Pinpoint the cell where the given text exists, returning its (X, Y) midpoint coordinate. 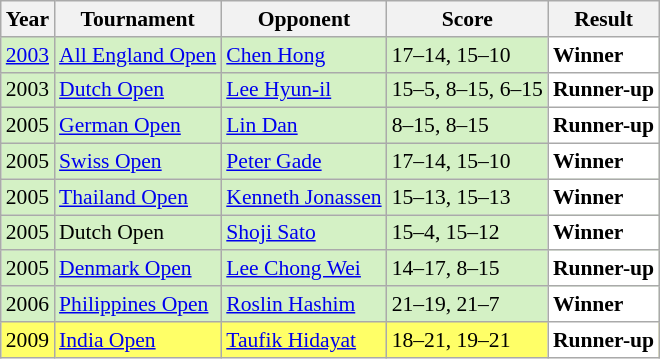
15–13, 15–13 (468, 197)
German Open (138, 126)
Thailand Open (138, 197)
Chen Hong (304, 55)
Tournament (138, 19)
All England Open (138, 55)
2009 (28, 340)
Taufik Hidayat (304, 340)
Opponent (304, 19)
Lin Dan (304, 126)
Year (28, 19)
21–19, 21–7 (468, 304)
8–15, 8–15 (468, 126)
15–4, 15–12 (468, 233)
2006 (28, 304)
Philippines Open (138, 304)
Kenneth Jonassen (304, 197)
Swiss Open (138, 162)
14–17, 8–15 (468, 269)
Roslin Hashim (304, 304)
Lee Hyun-il (304, 90)
Denmark Open (138, 269)
18–21, 19–21 (468, 340)
Peter Gade (304, 162)
Score (468, 19)
India Open (138, 340)
Lee Chong Wei (304, 269)
Shoji Sato (304, 233)
Result (604, 19)
15–5, 8–15, 6–15 (468, 90)
